From the cell containing the given text, extract its center point as (X, Y) coordinate. 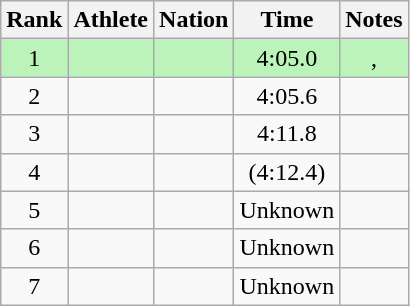
6 (34, 248)
, (374, 58)
Nation (194, 20)
4 (34, 172)
5 (34, 210)
(4:12.4) (287, 172)
4:05.6 (287, 96)
Time (287, 20)
1 (34, 58)
2 (34, 96)
Athlete (111, 20)
Rank (34, 20)
7 (34, 286)
4:05.0 (287, 58)
3 (34, 134)
Notes (374, 20)
4:11.8 (287, 134)
